Determine the (X, Y) coordinate at the center of the cell enclosing the given text.  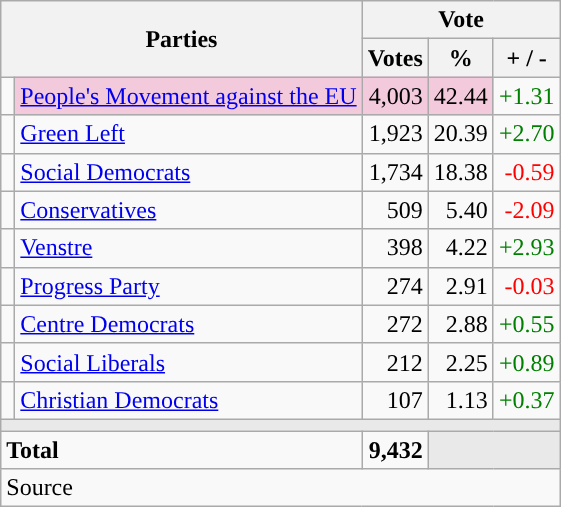
4,003 (395, 96)
Green Left (188, 134)
1,734 (395, 172)
4.22 (460, 248)
People's Movement against the EU (188, 96)
-2.09 (526, 210)
+0.89 (526, 362)
Social Liberals (188, 362)
+1.31 (526, 96)
5.40 (460, 210)
Christian Democrats (188, 400)
+2.70 (526, 134)
Vote (461, 20)
-0.03 (526, 286)
2.91 (460, 286)
Social Democrats (188, 172)
+0.55 (526, 324)
107 (395, 400)
1.13 (460, 400)
Parties (182, 39)
+0.37 (526, 400)
Centre Democrats (188, 324)
Total (182, 449)
+ / - (526, 58)
2.88 (460, 324)
509 (395, 210)
42.44 (460, 96)
9,432 (395, 449)
% (460, 58)
Progress Party (188, 286)
+2.93 (526, 248)
398 (395, 248)
212 (395, 362)
1,923 (395, 134)
272 (395, 324)
20.39 (460, 134)
Venstre (188, 248)
Conservatives (188, 210)
274 (395, 286)
18.38 (460, 172)
2.25 (460, 362)
-0.59 (526, 172)
Source (280, 488)
Votes (395, 58)
